Detect which cell encompasses the target text, then output its (X, Y) center coordinate. 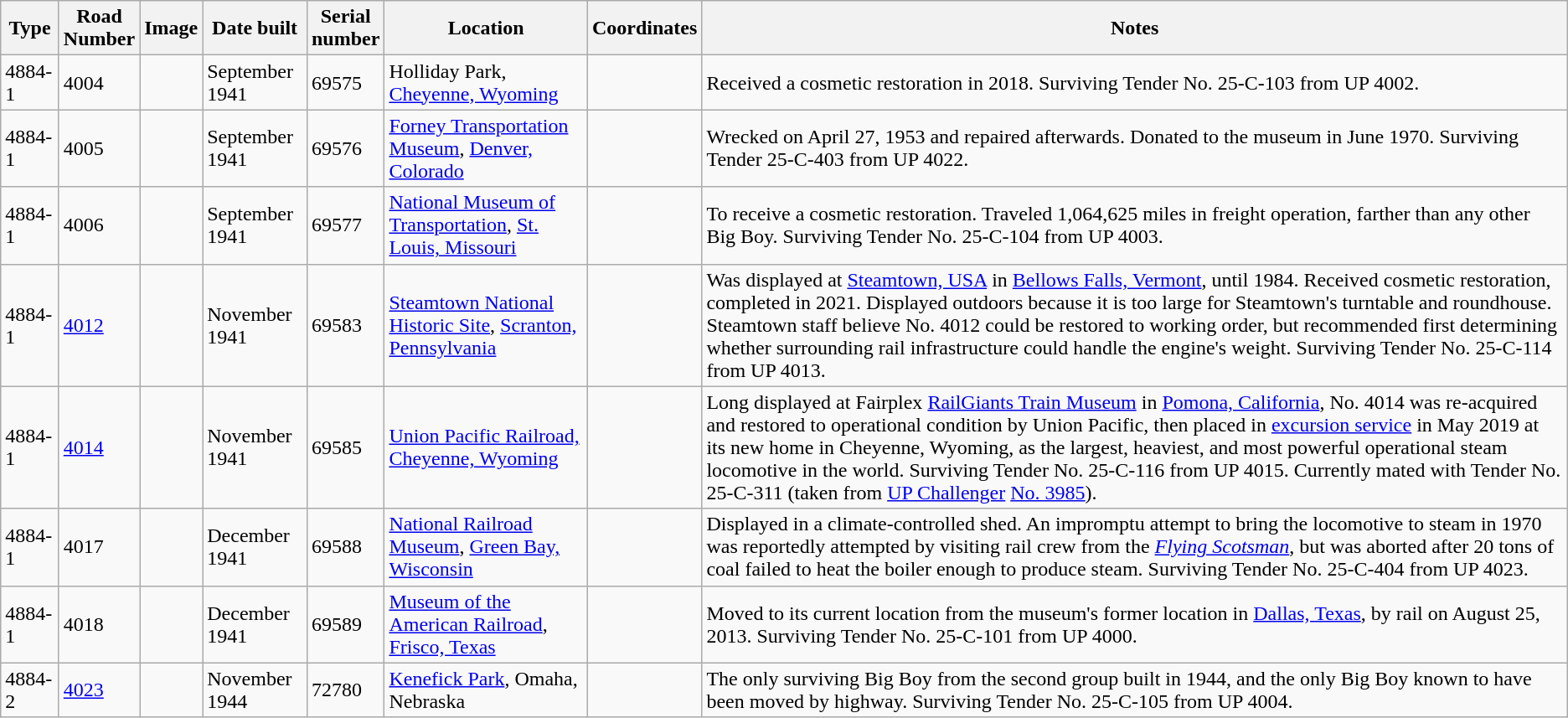
69585 (345, 447)
Image (171, 28)
Date built (255, 28)
National Railroad Museum, Green Bay, Wisconsin (486, 547)
4014 (99, 447)
Holliday Park, Cheyenne, Wyoming (486, 82)
69575 (345, 82)
Wrecked on April 27, 1953 and repaired afterwards. Donated to the museum in June 1970. Surviving Tender 25-C-403 from UP 4022. (1134, 148)
November 1944 (255, 690)
4004 (99, 82)
69589 (345, 624)
4023 (99, 690)
Museum of the American Railroad, Frisco, Texas (486, 624)
69588 (345, 547)
National Museum of Transportation, St. Louis, Missouri (486, 225)
RoadNumber (99, 28)
Location (486, 28)
4017 (99, 547)
72780 (345, 690)
Forney Transportation Museum, Denver, Colorado (486, 148)
Serialnumber (345, 28)
Union Pacific Railroad, Cheyenne, Wyoming (486, 447)
Kenefick Park, Omaha, Nebraska (486, 690)
69577 (345, 225)
4884-2 (30, 690)
4006 (99, 225)
Coordinates (644, 28)
Type (30, 28)
Steamtown National Historic Site, Scranton, Pennsylvania (486, 325)
4005 (99, 148)
69583 (345, 325)
4012 (99, 325)
Notes (1134, 28)
Received a cosmetic restoration in 2018. Surviving Tender No. 25-C-103 from UP 4002. (1134, 82)
69576 (345, 148)
4018 (99, 624)
